For the text-containing cell, return its midpoint in [x, y] coordinate format. 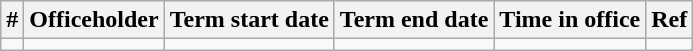
Officeholder [94, 20]
# [12, 20]
Term start date [249, 20]
Term end date [414, 20]
Ref [670, 20]
Time in office [570, 20]
